Return the [x, y] coordinate for the center point of the cell that contains the specified text.  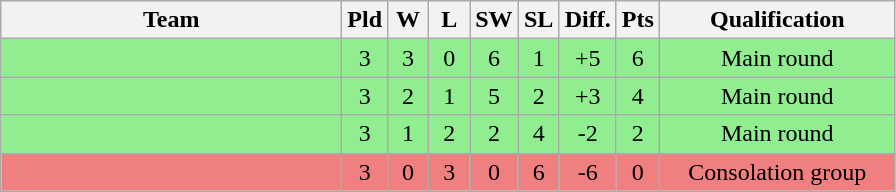
Diff. [588, 20]
-2 [588, 134]
L [450, 20]
SL [538, 20]
Pld [365, 20]
W [408, 20]
5 [494, 96]
SW [494, 20]
Qualification [777, 20]
-6 [588, 172]
+5 [588, 58]
Team [172, 20]
Consolation group [777, 172]
Pts [638, 20]
+3 [588, 96]
